Return the [X, Y] coordinate for the center point of the cell that contains the specified text.  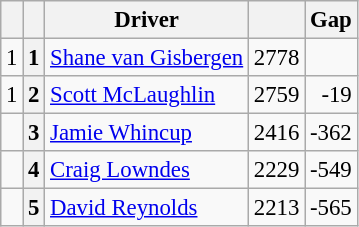
2416 [277, 133]
-362 [331, 133]
Jamie Whincup [147, 133]
-565 [331, 208]
5 [34, 208]
2213 [277, 208]
2229 [277, 170]
David Reynolds [147, 208]
2759 [277, 95]
2778 [277, 58]
3 [34, 133]
-19 [331, 95]
4 [34, 170]
Craig Lowndes [147, 170]
2 [34, 95]
-549 [331, 170]
Driver [147, 20]
Shane van Gisbergen [147, 58]
Gap [331, 20]
Scott McLaughlin [147, 95]
